Identify which cell holds the provided text, then report its [x, y] central coordinate. 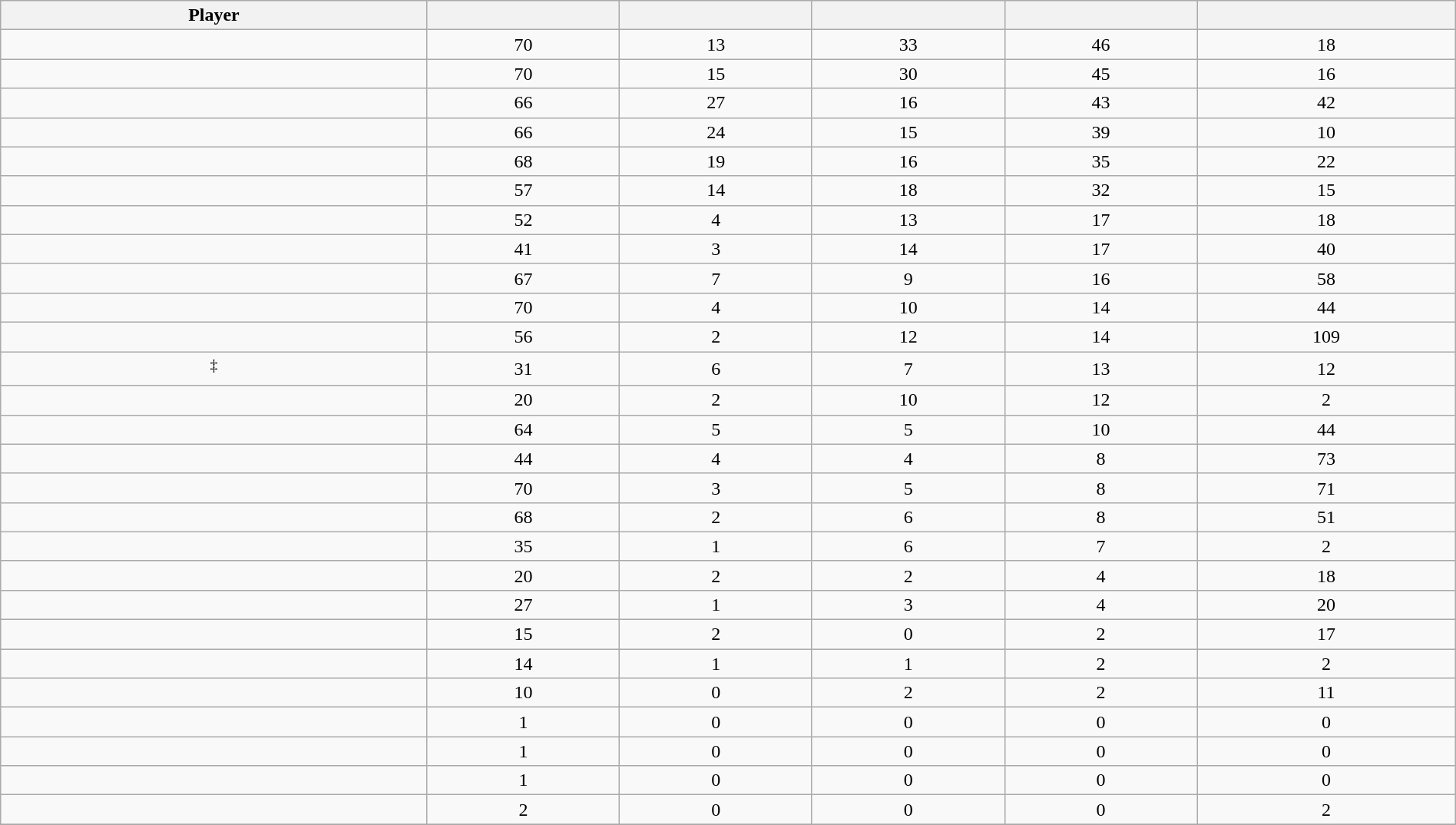
71 [1327, 488]
24 [716, 132]
19 [716, 161]
56 [524, 336]
51 [1327, 517]
33 [908, 45]
43 [1101, 103]
57 [524, 191]
39 [1101, 132]
52 [524, 220]
46 [1101, 45]
32 [1101, 191]
45 [1101, 74]
40 [1327, 249]
22 [1327, 161]
11 [1327, 693]
9 [908, 278]
Player [213, 15]
41 [524, 249]
42 [1327, 103]
31 [524, 369]
73 [1327, 459]
64 [524, 429]
30 [908, 74]
‡ [213, 369]
109 [1327, 336]
58 [1327, 278]
67 [524, 278]
